Extract the [X, Y] coordinate from the center of the cell holding the provided text.  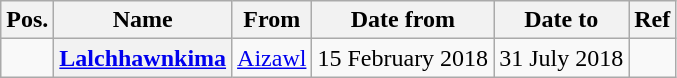
Name [143, 20]
Pos. [28, 20]
31 July 2018 [562, 58]
Aizawl [272, 58]
From [272, 20]
Date from [403, 20]
Date to [562, 20]
Lalchhawnkima [143, 58]
15 February 2018 [403, 58]
Ref [652, 20]
